Extract the [X, Y] coordinate from the center of the cell holding the provided text.  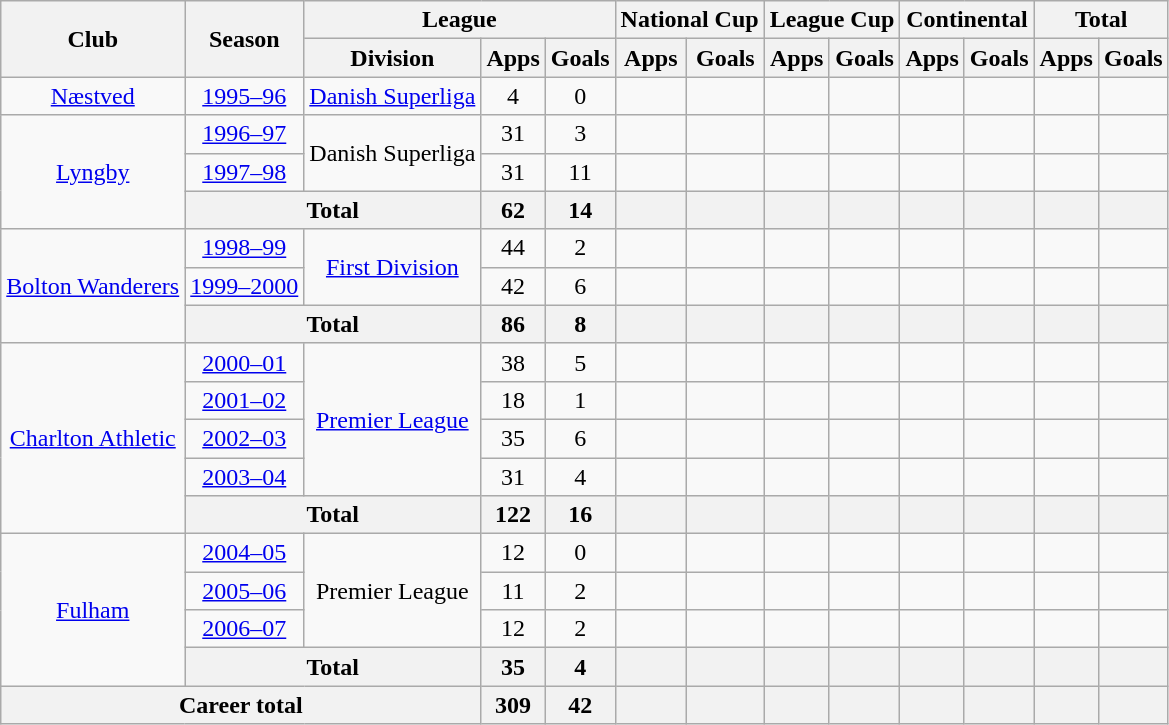
16 [580, 515]
14 [580, 210]
1995–96 [244, 96]
Season [244, 39]
3 [580, 134]
1997–98 [244, 172]
Næstved [93, 96]
38 [513, 362]
National Cup [690, 20]
2001–02 [244, 400]
Club [93, 39]
62 [513, 210]
1996–97 [244, 134]
2004–05 [244, 553]
2006–07 [244, 629]
League [460, 20]
2002–03 [244, 438]
122 [513, 515]
Fulham [93, 610]
2000–01 [244, 362]
First Division [392, 267]
Career total [241, 705]
5 [580, 362]
League Cup [832, 20]
44 [513, 248]
Division [392, 58]
2005–06 [244, 591]
2003–04 [244, 477]
8 [580, 324]
Bolton Wanderers [93, 286]
Lyngby [93, 172]
Continental [967, 20]
18 [513, 400]
1 [580, 400]
1998–99 [244, 248]
Charlton Athletic [93, 438]
309 [513, 705]
86 [513, 324]
1999–2000 [244, 286]
